Identify which cell holds the provided text, then report its [X, Y] central coordinate. 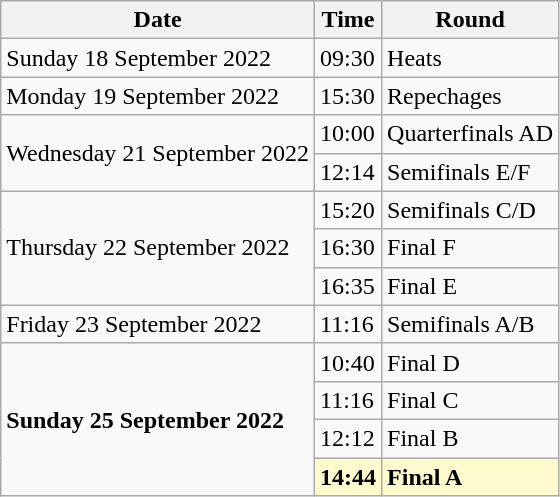
Date [158, 20]
Final F [470, 248]
15:30 [348, 96]
Semifinals E/F [470, 172]
16:30 [348, 248]
Heats [470, 58]
14:44 [348, 477]
Final A [470, 477]
Repechages [470, 96]
Sunday 18 September 2022 [158, 58]
10:00 [348, 134]
10:40 [348, 362]
Thursday 22 September 2022 [158, 248]
Round [470, 20]
Final B [470, 438]
Monday 19 September 2022 [158, 96]
12:14 [348, 172]
Final E [470, 286]
Sunday 25 September 2022 [158, 419]
Time [348, 20]
Semifinals A/B [470, 324]
Wednesday 21 September 2022 [158, 153]
Final C [470, 400]
09:30 [348, 58]
Semifinals C/D [470, 210]
Final D [470, 362]
16:35 [348, 286]
Quarterfinals AD [470, 134]
15:20 [348, 210]
12:12 [348, 438]
Friday 23 September 2022 [158, 324]
